Extract the (X, Y) coordinate from the center of the cell holding the provided text.  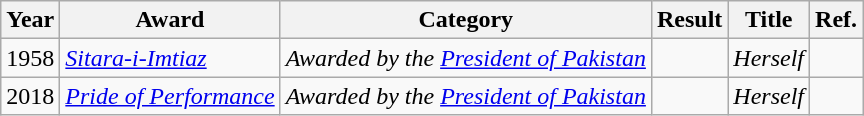
Category (466, 20)
Result (689, 20)
Pride of Performance (170, 96)
2018 (30, 96)
Sitara-i-Imtiaz (170, 58)
Title (769, 20)
Award (170, 20)
1958 (30, 58)
Year (30, 20)
Ref. (836, 20)
